Extract the [x, y] coordinate from the center of the cell holding the provided text.  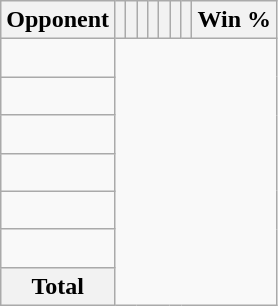
Opponent [58, 20]
Win % [234, 20]
Total [58, 286]
